Identify which cell holds the provided text, then report its (x, y) central coordinate. 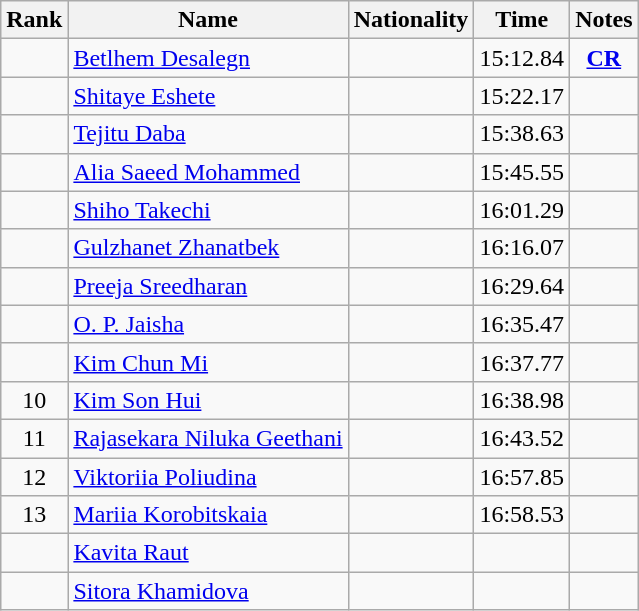
16:43.52 (522, 438)
16:01.29 (522, 210)
CR (604, 58)
Name (208, 20)
Notes (604, 20)
Alia Saeed Mohammed (208, 172)
15:12.84 (522, 58)
15:38.63 (522, 134)
11 (34, 438)
Betlhem Desalegn (208, 58)
Viktoriia Poliudina (208, 477)
16:58.53 (522, 515)
16:37.77 (522, 362)
Preeja Sreedharan (208, 286)
12 (34, 477)
Sitora Khamidova (208, 591)
Kim Son Hui (208, 400)
Rank (34, 20)
Mariia Korobitskaia (208, 515)
Kavita Raut (208, 553)
Time (522, 20)
16:16.07 (522, 248)
16:35.47 (522, 324)
10 (34, 400)
16:29.64 (522, 286)
16:38.98 (522, 400)
16:57.85 (522, 477)
15:22.17 (522, 96)
Nationality (411, 20)
Rajasekara Niluka Geethani (208, 438)
O. P. Jaisha (208, 324)
13 (34, 515)
Tejitu Daba (208, 134)
Shitaye Eshete (208, 96)
15:45.55 (522, 172)
Shiho Takechi (208, 210)
Kim Chun Mi (208, 362)
Gulzhanet Zhanatbek (208, 248)
